Return [x, y] of the center of cell containing provided text 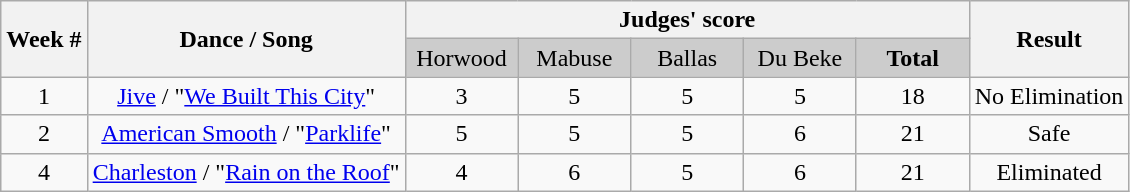
Week # [44, 39]
1 [44, 96]
Dance / Song [246, 39]
Mabuse [574, 58]
Du Beke [800, 58]
Ballas [688, 58]
2 [44, 134]
Judges' score [687, 20]
American Smooth / "Parklife" [246, 134]
Jive / "We Built This City" [246, 96]
Eliminated [1049, 172]
Horwood [462, 58]
3 [462, 96]
Charleston / "Rain on the Roof" [246, 172]
Safe [1049, 134]
Result [1049, 39]
18 [912, 96]
No Elimination [1049, 96]
Total [912, 58]
